For the text-containing cell, return its midpoint in [x, y] coordinate format. 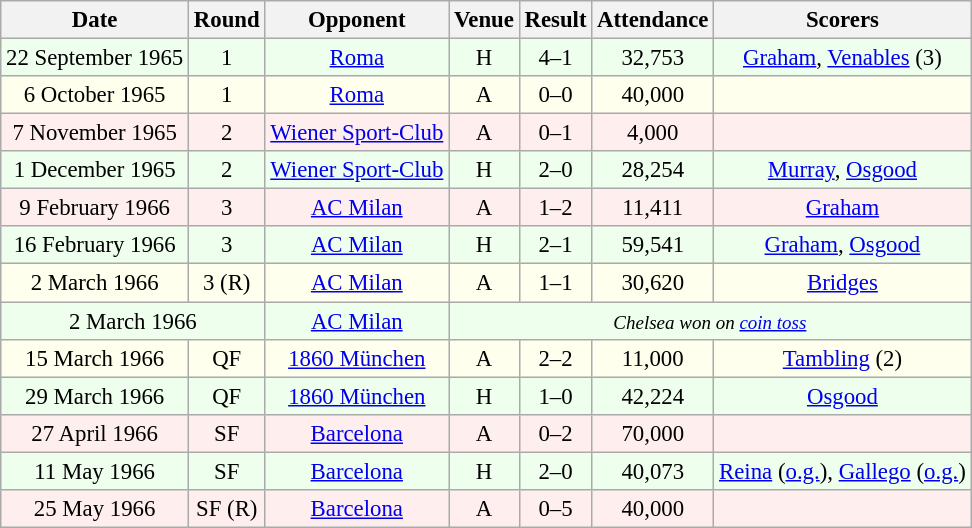
Chelsea won on coin toss [710, 321]
0–5 [556, 509]
Opponent [357, 20]
2–1 [556, 245]
28,254 [653, 170]
Graham, Venables (3) [842, 58]
3 (R) [227, 283]
27 April 1966 [95, 433]
Date [95, 20]
16 February 1966 [95, 245]
Bridges [842, 283]
42,224 [653, 396]
2–2 [556, 358]
11 May 1966 [95, 471]
Osgood [842, 396]
Result [556, 20]
32,753 [653, 58]
40,073 [653, 471]
Graham [842, 208]
Attendance [653, 20]
0–0 [556, 95]
0–2 [556, 433]
Reina (o.g.), Gallego (o.g.) [842, 471]
0–1 [556, 133]
70,000 [653, 433]
11,000 [653, 358]
4–1 [556, 58]
Scorers [842, 20]
29 March 1966 [95, 396]
9 February 1966 [95, 208]
15 March 1966 [95, 358]
11,411 [653, 208]
Round [227, 20]
Tambling (2) [842, 358]
7 November 1965 [95, 133]
30,620 [653, 283]
4,000 [653, 133]
1–0 [556, 396]
Venue [484, 20]
1–1 [556, 283]
6 October 1965 [95, 95]
1–2 [556, 208]
59,541 [653, 245]
22 September 1965 [95, 58]
Murray, Osgood [842, 170]
Graham, Osgood [842, 245]
SF (R) [227, 509]
1 December 1965 [95, 170]
25 May 1966 [95, 509]
